Extract the (x, y) coordinate from the center of the cell holding the provided text.  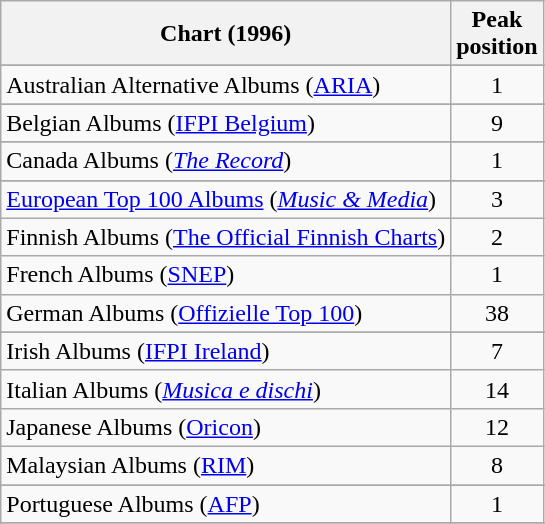
Malaysian Albums (RIM) (226, 465)
Australian Alternative Albums (ARIA) (226, 85)
Japanese Albums (Oricon) (226, 427)
Portuguese Albums (AFP) (226, 503)
7 (497, 351)
3 (497, 199)
Belgian Albums (IFPI Belgium) (226, 123)
Peakposition (497, 34)
12 (497, 427)
8 (497, 465)
14 (497, 389)
Finnish Albums (The Official Finnish Charts) (226, 237)
Canada Albums (The Record) (226, 161)
Italian Albums (Musica e dischi) (226, 389)
French Albums (SNEP) (226, 275)
Irish Albums (IFPI Ireland) (226, 351)
2 (497, 237)
38 (497, 313)
European Top 100 Albums (Music & Media) (226, 199)
Chart (1996) (226, 34)
9 (497, 123)
German Albums (Offizielle Top 100) (226, 313)
